Locate the cell with the specified text and output its [x, y] center coordinate. 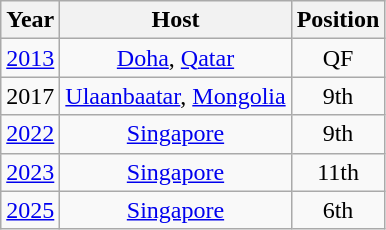
2017 [30, 96]
2023 [30, 172]
11th [338, 172]
Year [30, 20]
Ulaanbaatar, Mongolia [176, 96]
2022 [30, 134]
Doha, Qatar [176, 58]
2025 [30, 210]
Position [338, 20]
6th [338, 210]
2013 [30, 58]
QF [338, 58]
Host [176, 20]
